For the text-containing cell, return its midpoint in (X, Y) coordinate format. 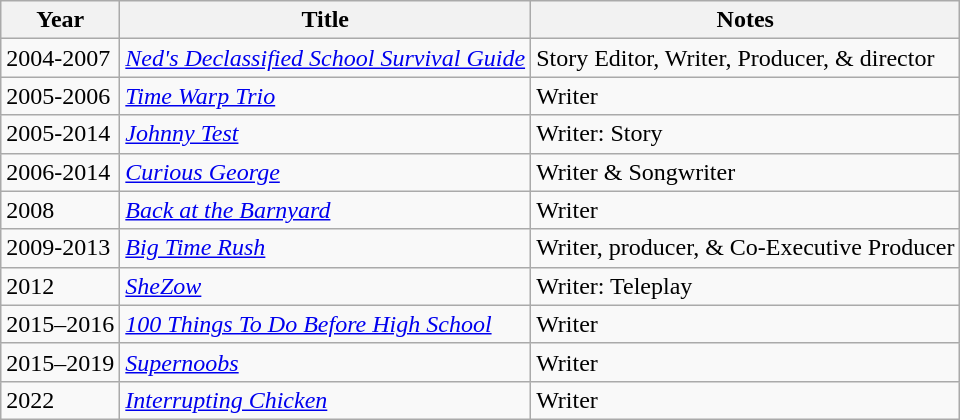
Time Warp Trio (326, 96)
2015–2019 (60, 362)
2022 (60, 400)
Ned's Declassified School Survival Guide (326, 58)
Writer: Story (746, 134)
2005-2006 (60, 96)
Notes (746, 20)
SheZow (326, 286)
Writer, producer, & Co-Executive Producer (746, 248)
2005-2014 (60, 134)
2008 (60, 210)
2015–2016 (60, 324)
100 Things To Do Before High School (326, 324)
Back at the Barnyard (326, 210)
Title (326, 20)
Writer & Songwriter (746, 172)
Big Time Rush (326, 248)
2004-2007 (60, 58)
Interrupting Chicken (326, 400)
Johnny Test (326, 134)
2006-2014 (60, 172)
2009-2013 (60, 248)
2012 (60, 286)
Curious George (326, 172)
Supernoobs (326, 362)
Writer: Teleplay (746, 286)
Story Editor, Writer, Producer, & director (746, 58)
Year (60, 20)
